Capture the cell that displays the provided text and extract its [X, Y] central coordinate. 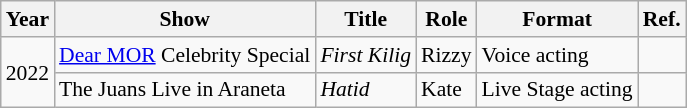
Kate [446, 90]
Rizzy [446, 55]
Title [366, 19]
2022 [28, 72]
Dear MOR Celebrity Special [184, 55]
Live Stage acting [558, 90]
Ref. [662, 19]
Hatid [366, 90]
Format [558, 19]
Show [184, 19]
Year [28, 19]
The Juans Live in Araneta [184, 90]
Role [446, 19]
First Kilig [366, 55]
Voice acting [558, 55]
